Find where the given text appears and provide that cell's center as (X, Y) coordinate. 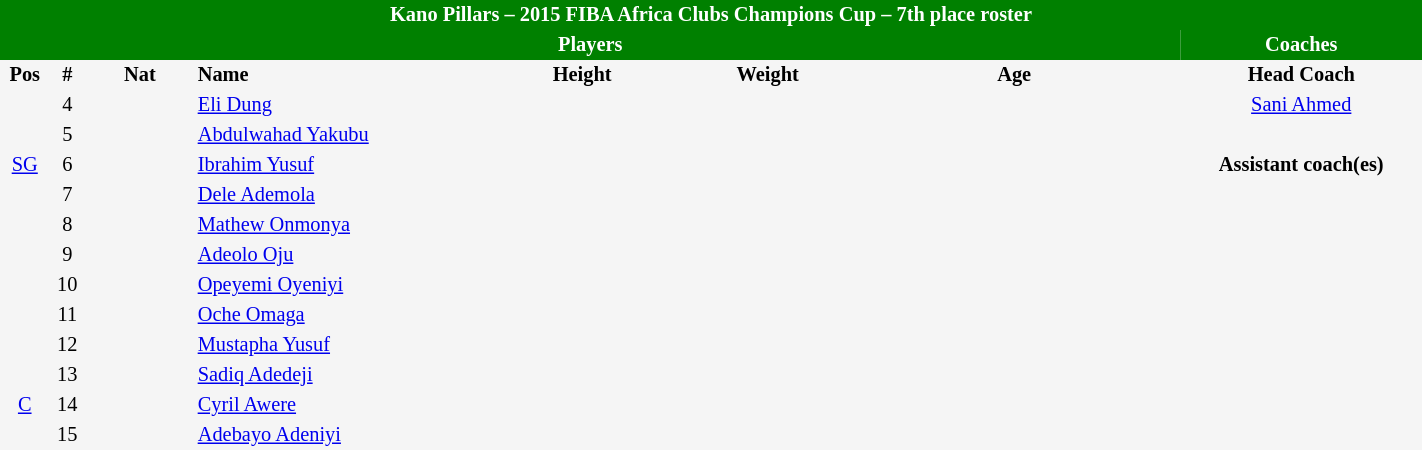
Mathew Onmonya (336, 225)
6 (67, 165)
Pos (24, 75)
7 (67, 195)
Height (582, 75)
Mustapha Yusuf (336, 345)
10 (67, 285)
4 (67, 105)
Nat (140, 75)
Kano Pillars – 2015 FIBA Africa Clubs Champions Cup – 7th place roster (711, 15)
Adebayo Adeniyi (336, 435)
8 (67, 225)
SG (24, 165)
Age (1014, 75)
Cyril Awere (336, 405)
Oche Omaga (336, 315)
Players (590, 45)
Coaches (1301, 45)
12 (67, 345)
11 (67, 315)
# (67, 75)
Eli Dung (336, 105)
Sani Ahmed (1301, 105)
Assistant coach(es) (1301, 165)
9 (67, 255)
Adeolo Oju (336, 255)
Opeyemi Oyeniyi (336, 285)
C (24, 405)
Name (336, 75)
15 (67, 435)
Sadiq Adedeji (336, 375)
5 (67, 135)
Head Coach (1301, 75)
Weight (768, 75)
Ibrahim Yusuf (336, 165)
Dele Ademola (336, 195)
14 (67, 405)
Abdulwahad Yakubu (336, 135)
13 (67, 375)
